Locate the cell with the specified text and output its (X, Y) center coordinate. 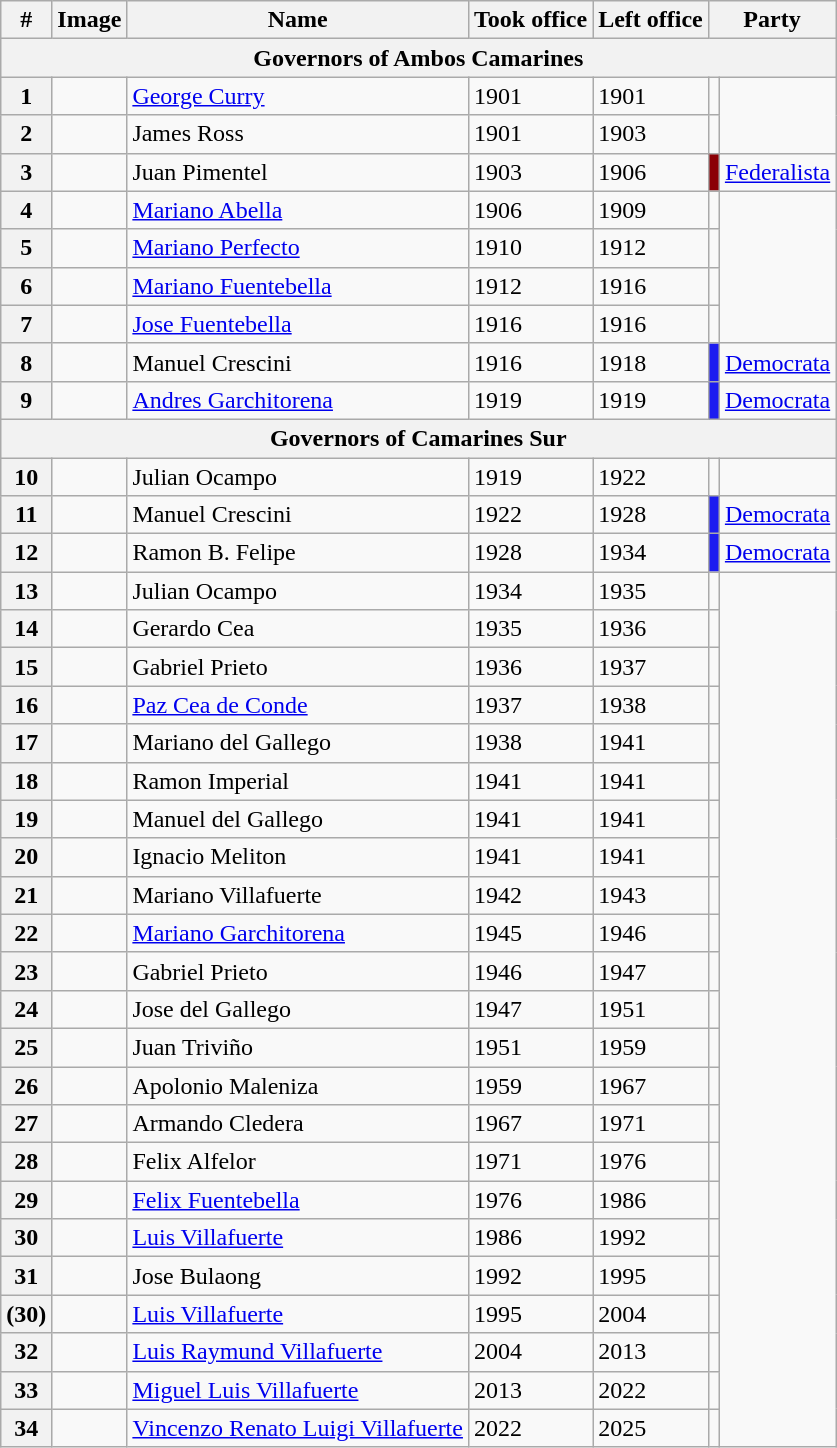
1942 (530, 895)
Mariano Fuentebella (298, 286)
14 (26, 629)
11 (26, 515)
Mariano Abella (298, 210)
12 (26, 553)
29 (26, 1200)
30 (26, 1238)
Left office (651, 20)
15 (26, 667)
27 (26, 1124)
James Ross (298, 134)
Felix Fuentebella (298, 1200)
Armando Cledera (298, 1124)
Paz Cea de Conde (298, 705)
1945 (530, 933)
Mariano del Gallego (298, 743)
Jose Fuentebella (298, 324)
10 (26, 477)
Juan Triviño (298, 1047)
26 (26, 1085)
Manuel del Gallego (298, 819)
32 (26, 1352)
9 (26, 400)
19 (26, 819)
13 (26, 591)
31 (26, 1276)
Felix Alfelor (298, 1162)
8 (26, 362)
6 (26, 286)
20 (26, 857)
21 (26, 895)
Mariano Villafuerte (298, 895)
Vincenzo Renato Luigi Villafuerte (298, 1428)
Mariano Garchitorena (298, 933)
Name (298, 20)
Ignacio Meliton (298, 857)
28 (26, 1162)
Federalista (777, 172)
Andres Garchitorena (298, 400)
1943 (651, 895)
2025 (651, 1428)
34 (26, 1428)
25 (26, 1047)
2 (26, 134)
1918 (651, 362)
1910 (530, 248)
Ramon Imperial (298, 781)
7 (26, 324)
22 (26, 933)
5 (26, 248)
23 (26, 971)
Jose Bulaong (298, 1276)
George Curry (298, 96)
Party (772, 20)
Miguel Luis Villafuerte (298, 1390)
Mariano Perfecto (298, 248)
Luis Raymund Villafuerte (298, 1352)
Jose del Gallego (298, 1009)
4 (26, 210)
(30) (26, 1314)
16 (26, 705)
18 (26, 781)
24 (26, 1009)
Image (90, 20)
Gerardo Cea (298, 629)
Ramon B. Felipe (298, 553)
3 (26, 172)
33 (26, 1390)
Governors of Ambos Camarines (418, 58)
# (26, 20)
1909 (651, 210)
Apolonio Maleniza (298, 1085)
Took office (530, 20)
Governors of Camarines Sur (418, 438)
17 (26, 743)
1 (26, 96)
Juan Pimentel (298, 172)
